Scan for the cell matching the given text and deliver its (x, y) coordinate at center. 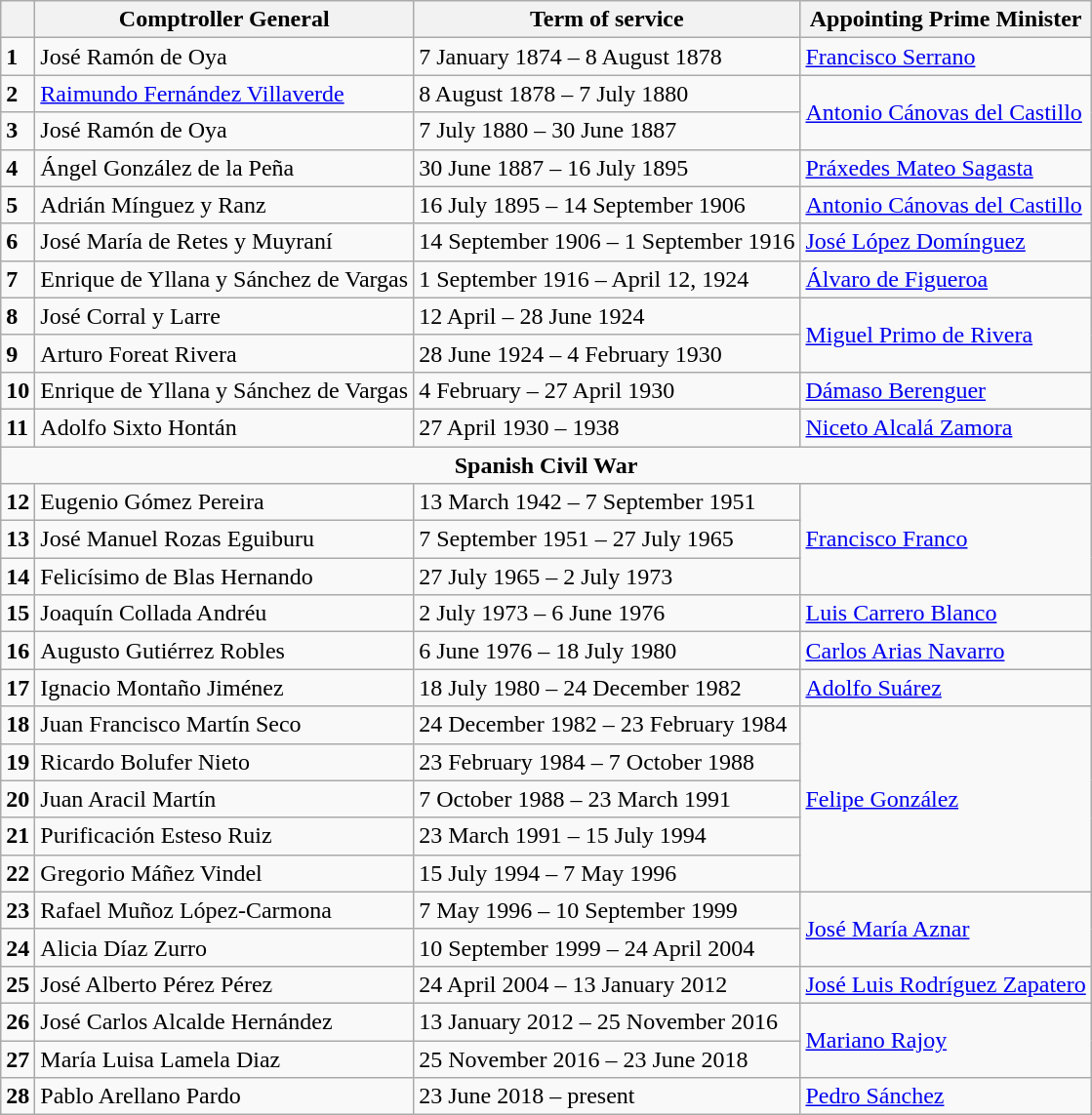
Francisco Franco (946, 539)
27 April 1930 – 1938 (607, 427)
Joaquín Collada Andréu (224, 614)
2 July 1973 – 6 June 1976 (607, 614)
10 (18, 390)
Alicia Díaz Zurro (224, 947)
18 (18, 725)
7 October 1988 – 23 March 1991 (607, 799)
3 (18, 131)
Term of service (607, 20)
7 May 1996 – 10 September 1999 (607, 910)
26 (18, 1021)
Juan Aracil Martín (224, 799)
25 (18, 984)
Adolfo Sixto Hontán (224, 427)
Comptroller General (224, 20)
Purificación Esteso Ruiz (224, 836)
José Manuel Rozas Eguiburu (224, 539)
12 April – 28 June 1924 (607, 316)
15 July 1994 – 7 May 1996 (607, 873)
Juan Francisco Martín Seco (224, 725)
Práxedes Mateo Sagasta (946, 168)
7 (18, 279)
Niceto Alcalá Zamora (946, 427)
José María Aznar (946, 929)
24 April 2004 – 13 January 2012 (607, 984)
23 (18, 910)
24 December 1982 – 23 February 1984 (607, 725)
16 July 1895 – 14 September 1906 (607, 205)
Gregorio Máñez Vindel (224, 873)
José López Domínguez (946, 242)
13 (18, 539)
Pablo Arellano Pardo (224, 1096)
13 January 2012 – 25 November 2016 (607, 1021)
7 July 1880 – 30 June 1887 (607, 131)
10 September 1999 – 24 April 2004 (607, 947)
23 March 1991 – 15 July 1994 (607, 836)
Felipe González (946, 799)
25 November 2016 – 23 June 2018 (607, 1058)
María Luisa Lamela Diaz (224, 1058)
Ignacio Montaño Jiménez (224, 688)
Felicísimo de Blas Hernando (224, 577)
21 (18, 836)
Arturo Foreat Rivera (224, 353)
17 (18, 688)
2 (18, 94)
José Alberto Pérez Pérez (224, 984)
18 July 1980 – 24 December 1982 (607, 688)
28 June 1924 – 4 February 1930 (607, 353)
4 February – 27 April 1930 (607, 390)
José Luis Rodríguez Zapatero (946, 984)
28 (18, 1096)
Spanish Civil War (546, 465)
Rafael Muñoz López-Carmona (224, 910)
12 (18, 502)
13 March 1942 – 7 September 1951 (607, 502)
Ángel González de la Peña (224, 168)
14 September 1906 – 1 September 1916 (607, 242)
19 (18, 762)
24 (18, 947)
Pedro Sánchez (946, 1096)
6 (18, 242)
15 (18, 614)
27 July 1965 – 2 July 1973 (607, 577)
23 February 1984 – 7 October 1988 (607, 762)
Eugenio Gómez Pereira (224, 502)
Miguel Primo de Rivera (946, 335)
Francisco Serrano (946, 57)
José María de Retes y Muyraní (224, 242)
Ricardo Bolufer Nieto (224, 762)
8 August 1878 – 7 July 1880 (607, 94)
Dámaso Berenguer (946, 390)
1 (18, 57)
20 (18, 799)
16 (18, 651)
Augusto Gutiérrez Robles (224, 651)
27 (18, 1058)
23 June 2018 – present (607, 1096)
Mariano Rajoy (946, 1040)
1 September 1916 – April 12, 1924 (607, 279)
6 June 1976 – 18 July 1980 (607, 651)
Appointing Prime Minister (946, 20)
22 (18, 873)
4 (18, 168)
7 September 1951 – 27 July 1965 (607, 539)
30 June 1887 – 16 July 1895 (607, 168)
José Carlos Alcalde Hernández (224, 1021)
Adrián Mínguez y Ranz (224, 205)
José Corral y Larre (224, 316)
Adolfo Suárez (946, 688)
7 January 1874 – 8 August 1878 (607, 57)
9 (18, 353)
14 (18, 577)
8 (18, 316)
11 (18, 427)
Luis Carrero Blanco (946, 614)
5 (18, 205)
Carlos Arias Navarro (946, 651)
Álvaro de Figueroa (946, 279)
Raimundo Fernández Villaverde (224, 94)
